Determine the [X, Y] coordinate at the center of the cell enclosing the given text.  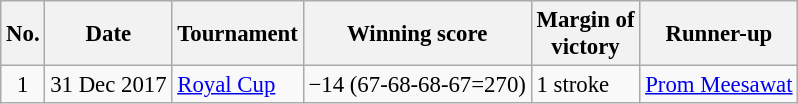
Runner-up [719, 34]
31 Dec 2017 [108, 85]
Margin ofvictory [586, 34]
Royal Cup [238, 85]
Tournament [238, 34]
1 [23, 85]
Prom Meesawat [719, 85]
1 stroke [586, 85]
No. [23, 34]
Winning score [417, 34]
Date [108, 34]
−14 (67-68-68-67=270) [417, 85]
